Scan for the cell matching the given text and deliver its (X, Y) coordinate at center. 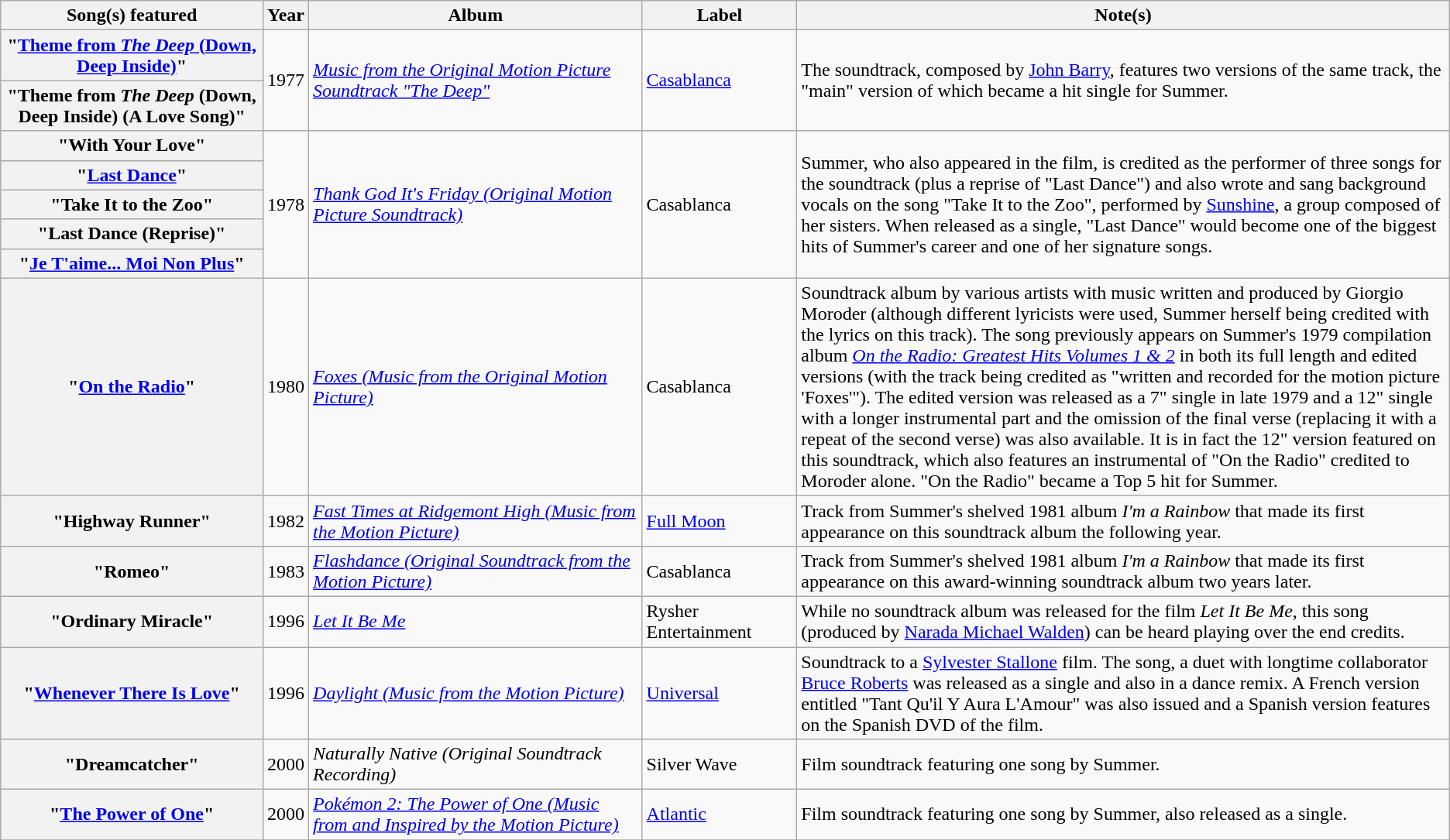
"Last Dance (Reprise)" (132, 234)
1983 (287, 571)
Track from Summer's shelved 1981 album I'm a Rainbow that made its first appearance on this award-winning soundtrack album two years later. (1123, 571)
1980 (287, 387)
"The Power of One" (132, 814)
Track from Summer's shelved 1981 album I'm a Rainbow that made its first appearance on this soundtrack album the following year. (1123, 520)
"Theme from The Deep (Down, Deep Inside) (A Love Song)" (132, 105)
Film soundtrack featuring one song by Summer, also released as a single. (1123, 814)
Label (720, 15)
"Whenever There Is Love" (132, 694)
Song(s) featured (132, 15)
Thank God It's Friday (Original Motion Picture Soundtrack) (476, 204)
Note(s) (1123, 15)
"Highway Runner" (132, 520)
Rysher Entertainment (720, 621)
Flashdance (Original Soundtrack from the Motion Picture) (476, 571)
"Je T'aime... Moi Non Plus" (132, 263)
Film soundtrack featuring one song by Summer. (1123, 765)
Naturally Native (Original Soundtrack Recording) (476, 765)
Full Moon (720, 520)
"With Your Love" (132, 146)
Silver Wave (720, 765)
The soundtrack, composed by John Barry, features two versions of the same track, the "main" version of which became a hit single for Summer. (1123, 81)
1978 (287, 204)
Daylight (Music from the Motion Picture) (476, 694)
Let It Be Me (476, 621)
"Last Dance" (132, 175)
1982 (287, 520)
"Ordinary Miracle" (132, 621)
"Take It to the Zoo" (132, 204)
Atlantic (720, 814)
Pokémon 2: The Power of One (Music from and Inspired by the Motion Picture) (476, 814)
Foxes (Music from the Original Motion Picture) (476, 387)
1977 (287, 81)
"Romeo" (132, 571)
Album (476, 15)
"On the Radio" (132, 387)
Fast Times at Ridgemont High (Music from the Motion Picture) (476, 520)
"Dreamcatcher" (132, 765)
Music from the Original Motion Picture Soundtrack "The Deep" (476, 81)
Year (287, 15)
"Theme from The Deep (Down, Deep Inside)" (132, 56)
Universal (720, 694)
